Determine the [X, Y] coordinate at the center of the cell enclosing the given text.  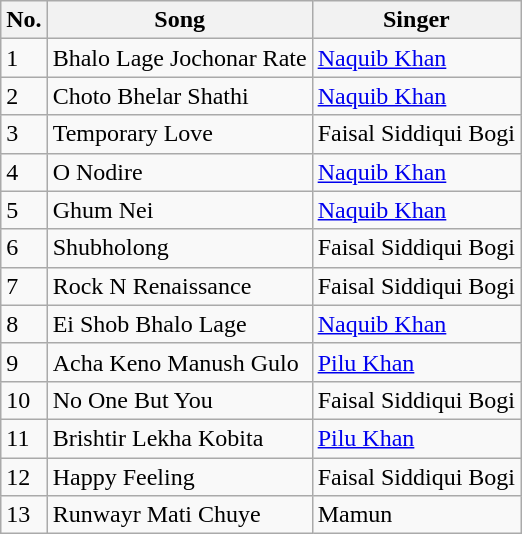
Bhalo Lage Jochonar Rate [180, 58]
6 [24, 248]
9 [24, 362]
Ei Shob Bhalo Lage [180, 324]
8 [24, 324]
No One But You [180, 400]
Mamun [416, 515]
Song [180, 20]
2 [24, 96]
Shubholong [180, 248]
Brishtir Lekha Kobita [180, 438]
12 [24, 477]
Rock N Renaissance [180, 286]
No. [24, 20]
Temporary Love [180, 134]
Singer [416, 20]
Runwayr Mati Chuye [180, 515]
3 [24, 134]
Acha Keno Manush Gulo [180, 362]
4 [24, 172]
Choto Bhelar Shathi [180, 96]
13 [24, 515]
1 [24, 58]
Ghum Nei [180, 210]
Happy Feeling [180, 477]
11 [24, 438]
O Nodire [180, 172]
5 [24, 210]
10 [24, 400]
7 [24, 286]
